Return [x, y] of the center of cell containing provided text 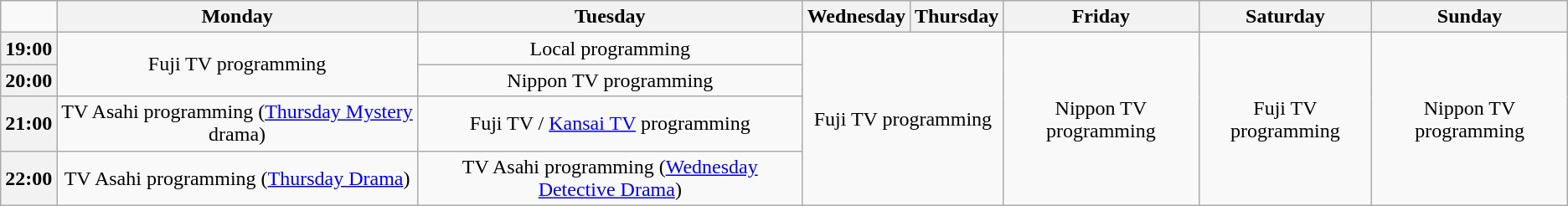
Local programming [610, 49]
Friday [1101, 17]
19:00 [28, 49]
Monday [238, 17]
Thursday [957, 17]
Wednesday [856, 17]
Saturday [1285, 17]
21:00 [28, 124]
Fuji TV / Kansai TV programming [610, 124]
TV Asahi programming (Wednesday Detective Drama) [610, 178]
Tuesday [610, 17]
22:00 [28, 178]
TV Asahi programming (Thursday Drama) [238, 178]
Sunday [1469, 17]
20:00 [28, 80]
TV Asahi programming (Thursday Mystery drama) [238, 124]
